Search for the cell housing the specified text and yield its [x, y] center coordinate. 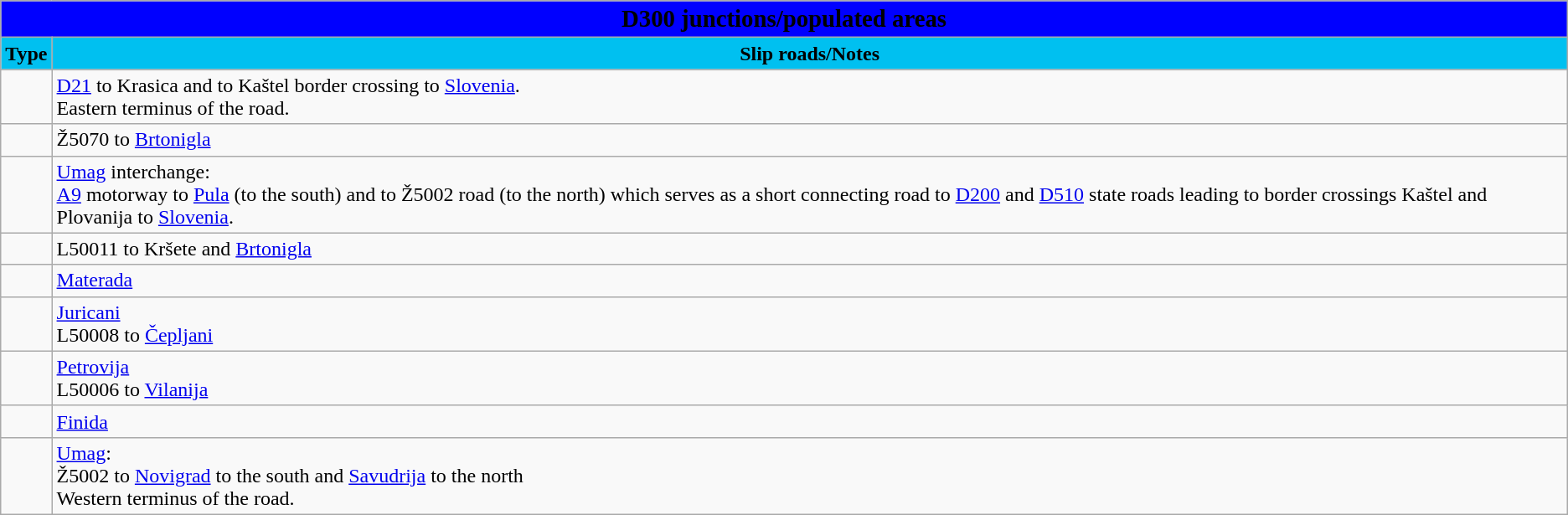
L50011 to Kršete and Brtonigla [809, 249]
D21 to Krasica and to Kaštel border crossing to Slovenia.Eastern terminus of the road. [809, 97]
Finida [809, 421]
PetrovijaL50006 to Vilanija [809, 379]
Materada [809, 281]
Ž5070 to Brtonigla [809, 140]
JuricaniL50008 to Čepljani [809, 323]
Umag:Ž5002 to Novigrad to the south and Savudrija to the northWestern terminus of the road. [809, 476]
Slip roads/Notes [809, 54]
D300 junctions/populated areas [784, 19]
Type [27, 54]
